Find where the given text appears and provide that cell's center as [x, y] coordinate. 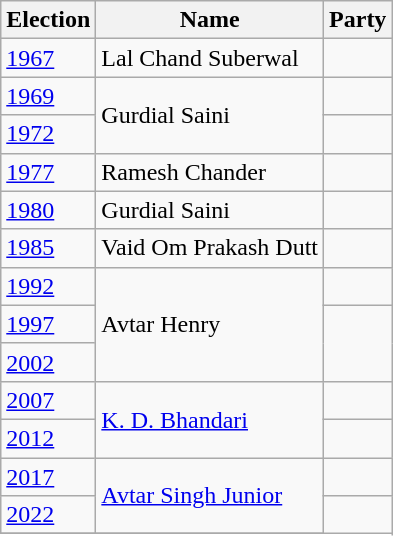
1972 [48, 134]
2017 [48, 477]
1980 [48, 210]
Election [48, 20]
2022 [48, 515]
Vaid Om Prakash Dutt [210, 248]
Ramesh Chander [210, 172]
Party [358, 20]
2002 [48, 362]
1985 [48, 248]
2007 [48, 400]
1967 [48, 58]
1977 [48, 172]
Avtar Henry [210, 324]
K. D. Bhandari [210, 419]
Avtar Singh Junior [210, 496]
2012 [48, 438]
1969 [48, 96]
1992 [48, 286]
Lal Chand Suberwal [210, 58]
1997 [48, 324]
Name [210, 20]
